From the cell containing the given text, extract its center point as (X, Y) coordinate. 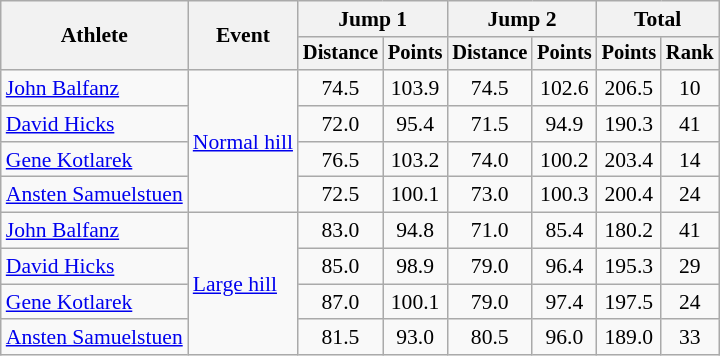
200.4 (629, 195)
72.5 (340, 195)
Large hill (243, 284)
72.0 (340, 124)
Normal hill (243, 141)
195.3 (629, 267)
94.8 (415, 231)
94.9 (564, 124)
87.0 (340, 302)
10 (690, 88)
71.0 (490, 231)
100.2 (564, 160)
103.2 (415, 160)
Total (658, 19)
102.6 (564, 88)
76.5 (340, 160)
80.5 (490, 338)
97.4 (564, 302)
81.5 (340, 338)
Rank (690, 54)
33 (690, 338)
29 (690, 267)
95.4 (415, 124)
190.3 (629, 124)
85.4 (564, 231)
206.5 (629, 88)
203.4 (629, 160)
98.9 (415, 267)
189.0 (629, 338)
71.5 (490, 124)
96.0 (564, 338)
Jump 2 (522, 19)
73.0 (490, 195)
74.0 (490, 160)
100.3 (564, 195)
180.2 (629, 231)
103.9 (415, 88)
96.4 (564, 267)
93.0 (415, 338)
Jump 1 (372, 19)
Athlete (94, 36)
83.0 (340, 231)
85.0 (340, 267)
197.5 (629, 302)
Event (243, 36)
14 (690, 160)
